Return (x, y) of the center of cell containing provided text 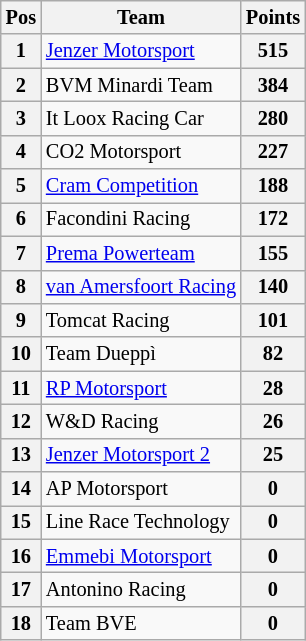
van Amersfoort Racing (141, 287)
12 (21, 421)
Team Dueppì (141, 354)
28 (273, 388)
Antonino Racing (141, 589)
Tomcat Racing (141, 320)
RP Motorsport (141, 388)
280 (273, 118)
AP Motorsport (141, 489)
Cram Competition (141, 186)
140 (273, 287)
172 (273, 219)
101 (273, 320)
26 (273, 421)
188 (273, 186)
7 (21, 253)
Jenzer Motorsport 2 (141, 455)
1 (21, 51)
Emmebi Motorsport (141, 556)
5 (21, 186)
6 (21, 219)
515 (273, 51)
W&D Racing (141, 421)
8 (21, 287)
Pos (21, 17)
Prema Powerteam (141, 253)
Team BVE (141, 623)
2 (21, 85)
It Loox Racing Car (141, 118)
CO2 Motorsport (141, 152)
Team (141, 17)
15 (21, 522)
3 (21, 118)
14 (21, 489)
18 (21, 623)
Jenzer Motorsport (141, 51)
17 (21, 589)
227 (273, 152)
BVM Minardi Team (141, 85)
16 (21, 556)
Points (273, 17)
82 (273, 354)
13 (21, 455)
Facondini Racing (141, 219)
10 (21, 354)
384 (273, 85)
11 (21, 388)
Line Race Technology (141, 522)
4 (21, 152)
25 (273, 455)
9 (21, 320)
155 (273, 253)
